Identify which cell holds the provided text, then report its (x, y) central coordinate. 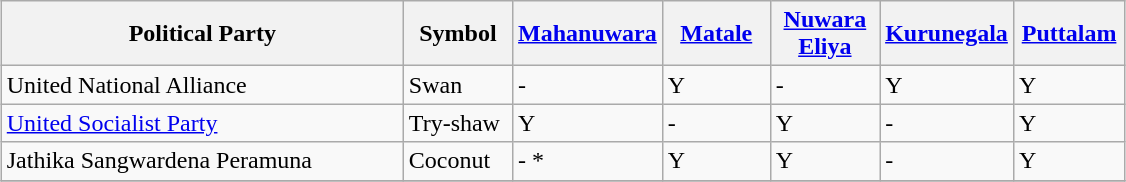
Nuwara Eliya (824, 34)
Mahanuwara (588, 34)
Swan (458, 85)
United National Alliance (202, 85)
Coconut (458, 161)
Symbol (458, 34)
Try-shaw (458, 123)
Political Party (202, 34)
Kurunegala (947, 34)
- * (588, 161)
Jathika Sangwardena Peramuna (202, 161)
United Socialist Party (202, 123)
Matale (716, 34)
Puttalam (1068, 34)
